Search for the cell housing the specified text and yield its [x, y] center coordinate. 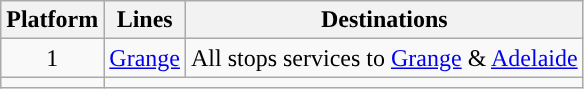
Destinations [384, 20]
Grange [145, 58]
Platform [52, 20]
Lines [145, 20]
All stops services to Grange & Adelaide [384, 58]
1 [52, 58]
